Provide the [X, Y] coordinate of the cell's center where the given text is located.  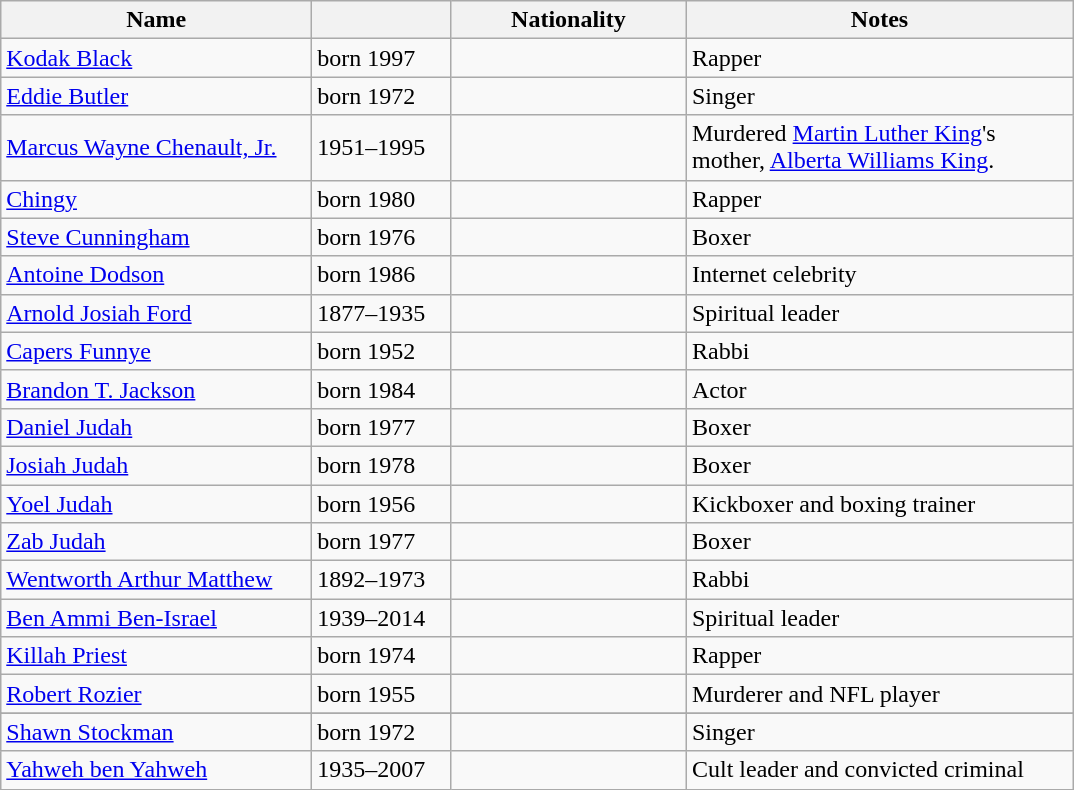
Josiah Judah [156, 465]
Yahweh ben Yahweh [156, 770]
born 1986 [382, 275]
born 1980 [382, 199]
Nationality [568, 20]
Killah Priest [156, 656]
Internet celebrity [879, 275]
Cult leader and convicted criminal [879, 770]
Antoine Dodson [156, 275]
Yoel Judah [156, 503]
Murdered Martin Luther King's mother, Alberta Williams King. [879, 148]
born 1997 [382, 58]
1951–1995 [382, 148]
Eddie Butler [156, 96]
Wentworth Arthur Matthew [156, 580]
Robert Rozier [156, 694]
Name [156, 20]
1935–2007 [382, 770]
born 1952 [382, 351]
1877–1935 [382, 313]
Arnold Josiah Ford [156, 313]
1892–1973 [382, 580]
Murderer and NFL player [879, 694]
Capers Funnye [156, 351]
Notes [879, 20]
Actor [879, 389]
Shawn Stockman [156, 732]
Kickboxer and boxing trainer [879, 503]
Kodak Black [156, 58]
born 1976 [382, 237]
born 1984 [382, 389]
Ben Ammi Ben-Israel [156, 618]
born 1956 [382, 503]
Chingy [156, 199]
Daniel Judah [156, 427]
born 1955 [382, 694]
born 1978 [382, 465]
Zab Judah [156, 542]
Brandon T. Jackson [156, 389]
1939–2014 [382, 618]
Steve Cunningham [156, 237]
born 1974 [382, 656]
Marcus Wayne Chenault, Jr. [156, 148]
